From the cell containing the given text, extract its center point as [x, y] coordinate. 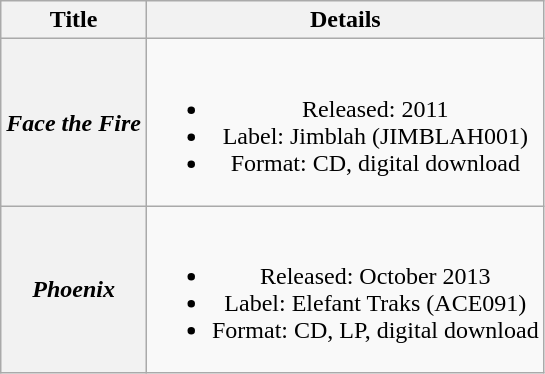
Details [345, 20]
Phoenix [74, 290]
Released: October 2013Label: Elefant Traks (ACE091)Format: CD, LP, digital download [345, 290]
Released: 2011Label: Jimblah (JIMBLAH001)Format: CD, digital download [345, 122]
Face the Fire [74, 122]
Title [74, 20]
